Return the (x, y) coordinate for the center point of the cell that contains the specified text.  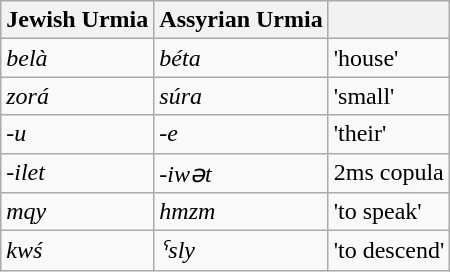
Assyrian Urmia (241, 20)
hmzm (241, 212)
belà (78, 58)
-ilet (78, 173)
béta (241, 58)
'to speak' (389, 212)
-iwət (241, 173)
'to descend' (389, 251)
súra (241, 96)
Jewish Urmia (78, 20)
2ms copula (389, 173)
'small' (389, 96)
kwś (78, 251)
ˤsly (241, 251)
mqy (78, 212)
zorá (78, 96)
'their' (389, 134)
-e (241, 134)
'house' (389, 58)
-u (78, 134)
